Detect which cell encompasses the target text, then output its (x, y) center coordinate. 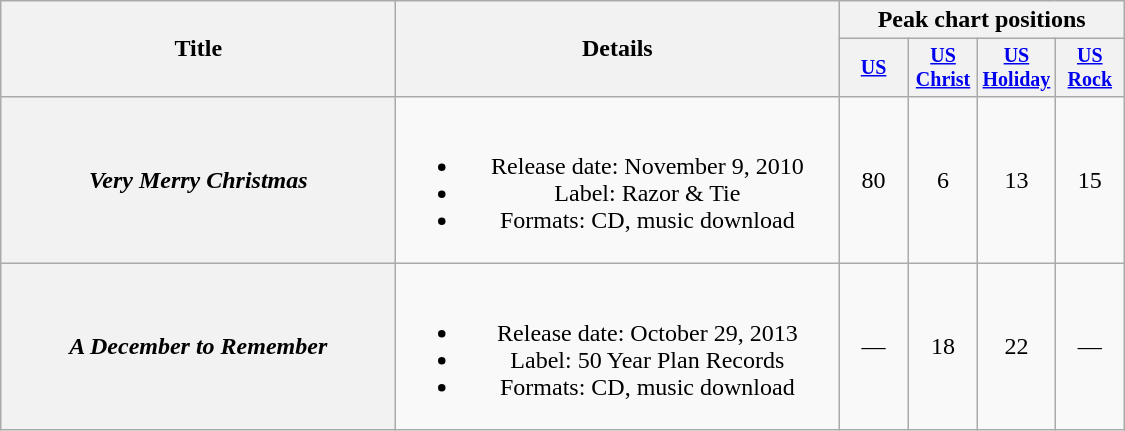
US Christ (942, 68)
22 (1016, 346)
80 (874, 180)
13 (1016, 180)
Release date: October 29, 2013Label: 50 Year Plan RecordsFormats: CD, music download (618, 346)
15 (1090, 180)
US Holiday (1016, 68)
US (874, 68)
Title (198, 49)
Release date: November 9, 2010Label: Razor & TieFormats: CD, music download (618, 180)
Peak chart positions (982, 20)
6 (942, 180)
Very Merry Christmas (198, 180)
Details (618, 49)
A December to Remember (198, 346)
US Rock (1090, 68)
18 (942, 346)
